Provide the [x, y] coordinate of the cell's center where the given text is located.  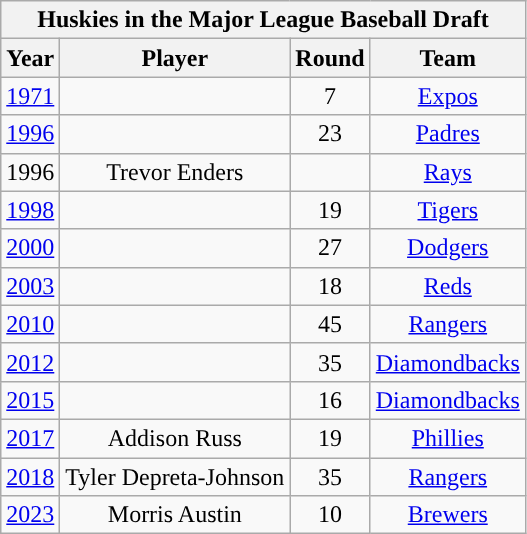
Morris Austin [175, 515]
Tigers [448, 210]
1998 [30, 210]
2015 [30, 400]
Addison Russ [175, 438]
10 [330, 515]
Huskies in the Major League Baseball Draft [264, 20]
Reds [448, 286]
2017 [30, 438]
Player [175, 58]
2018 [30, 477]
2010 [30, 324]
1971 [30, 96]
18 [330, 286]
16 [330, 400]
Round [330, 58]
2000 [30, 248]
7 [330, 96]
2012 [30, 362]
Year [30, 58]
2003 [30, 286]
27 [330, 248]
Expos [448, 96]
Team [448, 58]
Brewers [448, 515]
Dodgers [448, 248]
45 [330, 324]
Tyler Depreta-Johnson [175, 477]
2023 [30, 515]
Phillies [448, 438]
23 [330, 134]
Trevor Enders [175, 172]
Rays [448, 172]
Padres [448, 134]
